From the cell containing the given text, extract its center point as [X, Y] coordinate. 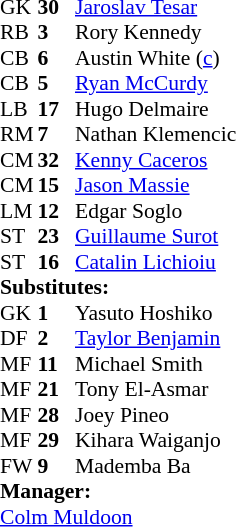
Taylor Benjamin [156, 339]
32 [57, 160]
LB [19, 109]
Substitutes: [118, 287]
15 [57, 185]
16 [57, 262]
Rory Kennedy [156, 33]
Tony El-Asmar [156, 389]
9 [57, 466]
7 [57, 135]
Edgar Soglo [156, 211]
1 [57, 313]
Ryan McCurdy [156, 83]
Mademba Ba [156, 466]
11 [57, 364]
GK [19, 313]
6 [57, 58]
Hugo Delmaire [156, 109]
Guillaume Surot [156, 237]
Catalin Lichioiu [156, 262]
Nathan Klemencic [156, 135]
Kenny Caceros [156, 160]
Austin White (c) [156, 58]
3 [57, 33]
17 [57, 109]
2 [57, 339]
RB [19, 33]
DF [19, 339]
RM [19, 135]
Manager: [118, 491]
Michael Smith [156, 364]
Joey Pineo [156, 415]
23 [57, 237]
Jason Massie [156, 185]
12 [57, 211]
29 [57, 441]
Yasuto Hoshiko [156, 313]
28 [57, 415]
Kihara Waiganjo [156, 441]
21 [57, 389]
FW [19, 466]
LM [19, 211]
5 [57, 83]
